From the cell containing the given text, extract its center point as (X, Y) coordinate. 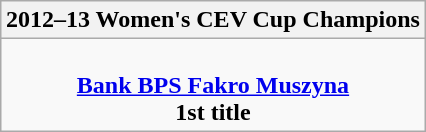
Bank BPS Fakro Muszyna1st title (214, 85)
2012–13 Women's CEV Cup Champions (214, 20)
